Return the (x, y) coordinate for the center point of the cell that contains the specified text.  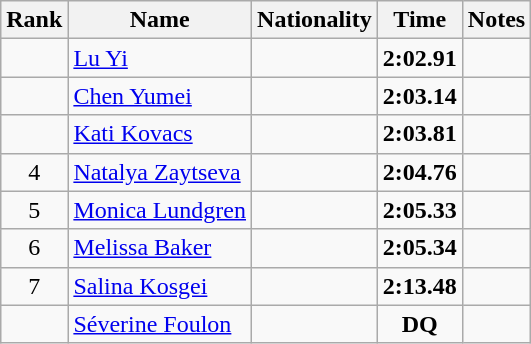
2:05.33 (420, 210)
Lu Yi (160, 58)
Natalya Zaytseva (160, 172)
2:05.34 (420, 248)
Name (160, 20)
5 (34, 210)
2:03.14 (420, 96)
Kati Kovacs (160, 134)
7 (34, 286)
2:04.76 (420, 172)
Chen Yumei (160, 96)
2:13.48 (420, 286)
Notes (496, 20)
4 (34, 172)
Séverine Foulon (160, 324)
DQ (420, 324)
2:02.91 (420, 58)
Nationality (315, 20)
Monica Lundgren (160, 210)
Melissa Baker (160, 248)
2:03.81 (420, 134)
Time (420, 20)
Rank (34, 20)
6 (34, 248)
Salina Kosgei (160, 286)
